Capture the cell that displays the provided text and extract its [X, Y] central coordinate. 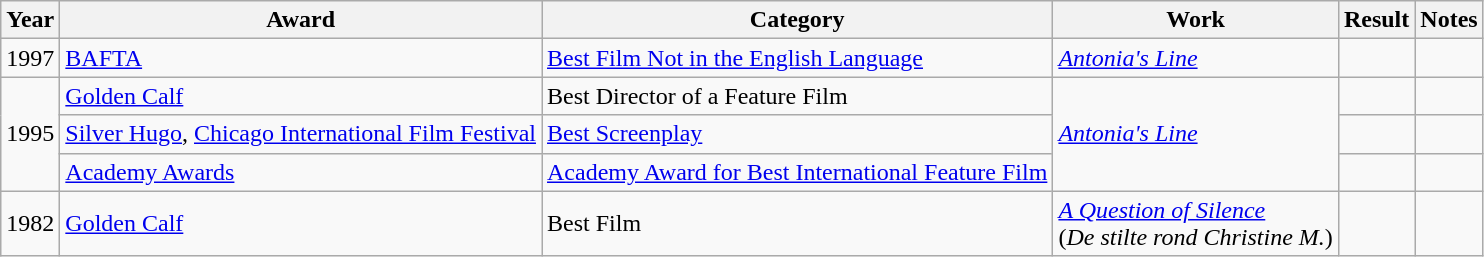
Result [1376, 20]
Notes [1449, 20]
Best Film [798, 224]
BAFTA [301, 58]
Best Film Not in the English Language [798, 58]
Best Screenplay [798, 134]
Year [30, 20]
Best Director of a Feature Film [798, 96]
Academy Awards [301, 172]
1997 [30, 58]
A Question of Silence(De stilte rond Christine M.) [1196, 224]
Work [1196, 20]
Academy Award for Best International Feature Film [798, 172]
1995 [30, 134]
Silver Hugo, Chicago International Film Festival [301, 134]
1982 [30, 224]
Award [301, 20]
Category [798, 20]
